Extract the [x, y] coordinate from the center of the cell holding the provided text.  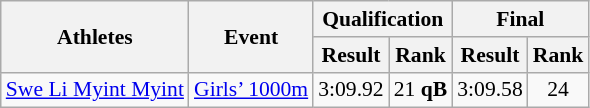
Swe Li Myint Myint [95, 90]
3:09.92 [350, 90]
Event [251, 36]
Girls’ 1000m [251, 90]
24 [558, 90]
Athletes [95, 36]
Qualification [382, 19]
3:09.58 [490, 90]
21 qB [421, 90]
Final [520, 19]
